Provide the (X, Y) coordinate of the cell's center where the given text is located.  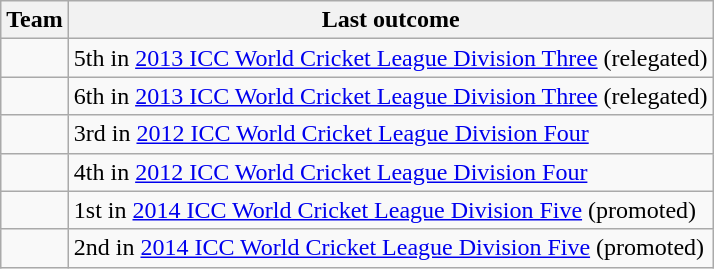
6th in 2013 ICC World Cricket League Division Three (relegated) (390, 96)
5th in 2013 ICC World Cricket League Division Three (relegated) (390, 58)
1st in 2014 ICC World Cricket League Division Five (promoted) (390, 210)
3rd in 2012 ICC World Cricket League Division Four (390, 134)
2nd in 2014 ICC World Cricket League Division Five (promoted) (390, 248)
Team (35, 20)
4th in 2012 ICC World Cricket League Division Four (390, 172)
Last outcome (390, 20)
